Capture the cell that displays the provided text and extract its [X, Y] central coordinate. 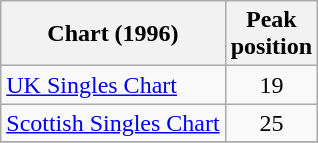
UK Singles Chart [113, 85]
19 [271, 85]
25 [271, 123]
Scottish Singles Chart [113, 123]
Chart (1996) [113, 34]
Peakposition [271, 34]
